Extract the [X, Y] coordinate from the center of the cell holding the provided text.  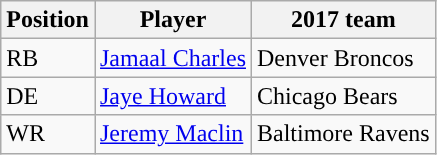
DE [48, 96]
Baltimore Ravens [344, 134]
Denver Broncos [344, 58]
WR [48, 134]
Jeremy Maclin [172, 134]
Player [172, 20]
2017 team [344, 20]
Jaye Howard [172, 96]
Position [48, 20]
RB [48, 58]
Chicago Bears [344, 96]
Jamaal Charles [172, 58]
